Provide the [x, y] coordinate of the cell's center where the given text is located.  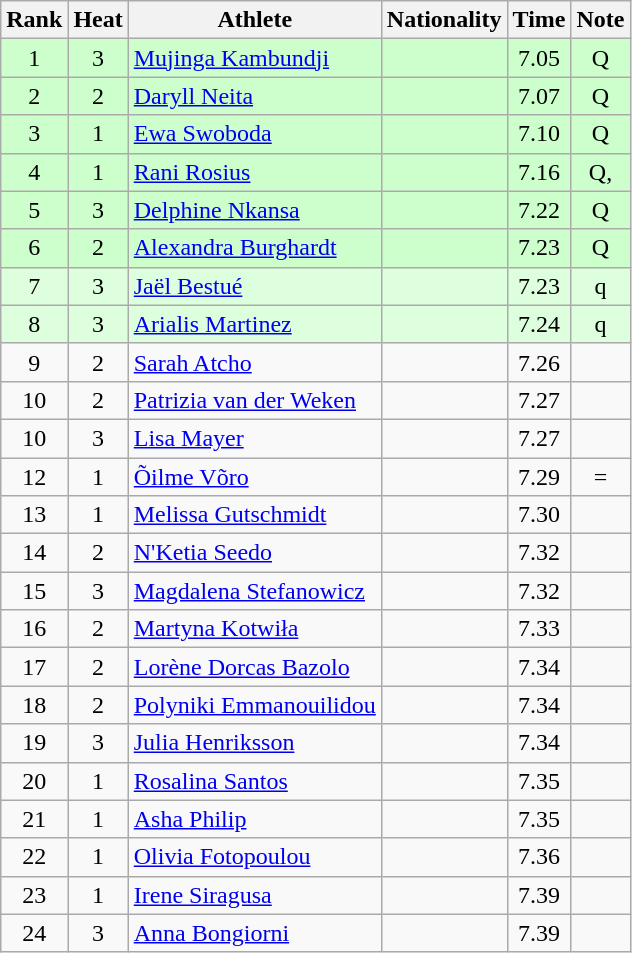
Patrizia van der Weken [254, 400]
14 [34, 553]
Rank [34, 20]
Polyniki Emmanouilidou [254, 705]
7.36 [539, 857]
Sarah Atcho [254, 362]
20 [34, 781]
Delphine Nkansa [254, 210]
24 [34, 933]
7.10 [539, 134]
Lorène Dorcas Bazolo [254, 667]
18 [34, 705]
7.33 [539, 629]
19 [34, 743]
7.16 [539, 172]
Arialis Martinez [254, 324]
Jaël Bestué [254, 286]
Magdalena Stefanowicz [254, 591]
6 [34, 248]
N'Ketia Seedo [254, 553]
Nationality [444, 20]
Rani Rosius [254, 172]
7 [34, 286]
Rosalina Santos [254, 781]
17 [34, 667]
Õilme Võro [254, 477]
7.22 [539, 210]
12 [34, 477]
22 [34, 857]
5 [34, 210]
Anna Bongiorni [254, 933]
Ewa Swoboda [254, 134]
15 [34, 591]
Daryll Neita [254, 96]
8 [34, 324]
Irene Siragusa [254, 895]
7.29 [539, 477]
21 [34, 819]
Asha Philip [254, 819]
Athlete [254, 20]
7.07 [539, 96]
23 [34, 895]
Olivia Fotopoulou [254, 857]
9 [34, 362]
7.05 [539, 58]
Martyna Kotwiła [254, 629]
Note [600, 20]
= [600, 477]
Heat [98, 20]
Lisa Mayer [254, 438]
16 [34, 629]
Mujinga Kambundji [254, 58]
Julia Henriksson [254, 743]
7.30 [539, 515]
Alexandra Burghardt [254, 248]
13 [34, 515]
Q, [600, 172]
7.24 [539, 324]
7.26 [539, 362]
Time [539, 20]
Melissa Gutschmidt [254, 515]
4 [34, 172]
